Locate the cell with the specified text and output its [X, Y] center coordinate. 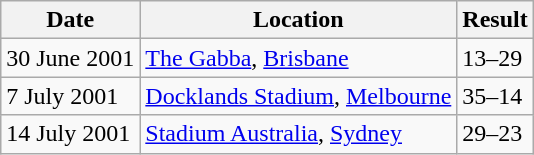
Location [298, 20]
13–29 [495, 58]
Stadium Australia, Sydney [298, 134]
The Gabba, Brisbane [298, 58]
Date [70, 20]
Result [495, 20]
7 July 2001 [70, 96]
Docklands Stadium, Melbourne [298, 96]
30 June 2001 [70, 58]
29–23 [495, 134]
14 July 2001 [70, 134]
35–14 [495, 96]
